Return the [x, y] coordinate for the center point of the cell that contains the specified text.  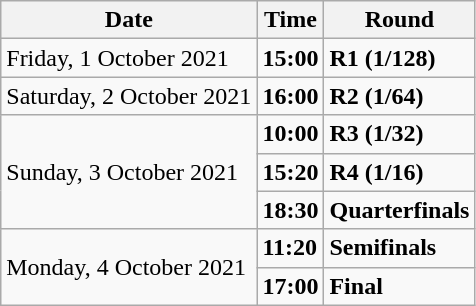
10:00 [290, 134]
17:00 [290, 286]
11:20 [290, 248]
Round [400, 20]
18:30 [290, 210]
R4 (1/16) [400, 172]
R1 (1/128) [400, 58]
Monday, 4 October 2021 [129, 267]
Semifinals [400, 248]
16:00 [290, 96]
15:20 [290, 172]
Quarterfinals [400, 210]
Final [400, 286]
Friday, 1 October 2021 [129, 58]
R2 (1/64) [400, 96]
Sunday, 3 October 2021 [129, 172]
Saturday, 2 October 2021 [129, 96]
15:00 [290, 58]
Date [129, 20]
R3 (1/32) [400, 134]
Time [290, 20]
